Detect which cell encompasses the target text, then output its (x, y) center coordinate. 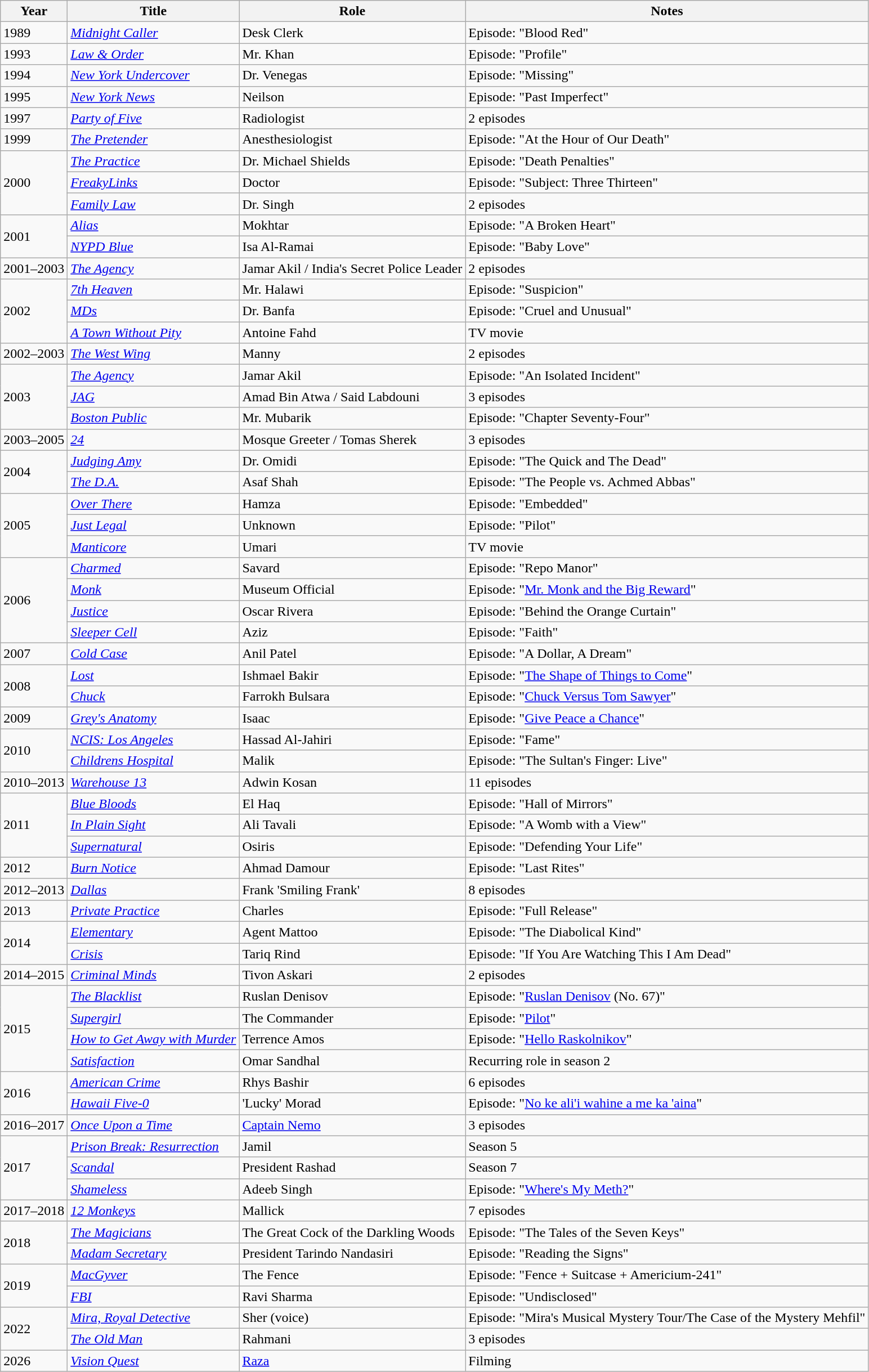
El Haq (352, 804)
Ruslan Denisov (352, 997)
2000 (34, 182)
Desk Clerk (352, 33)
Neilson (352, 97)
Episode: "Reading the Signs" (667, 1253)
Episode: "The Quick and The Dead" (667, 461)
Antoine Fahd (352, 333)
JAG (153, 397)
The Pretender (153, 140)
Episode: "Repo Manor" (667, 568)
Mr. Khan (352, 54)
Episode: "Hello Raskolnikov" (667, 1039)
The Old Man (153, 1339)
Episode: "Chapter Seventy-Four" (667, 418)
MacGyver (153, 1275)
1989 (34, 33)
President Rashad (352, 1168)
Supergirl (153, 1018)
Episode: "Baby Love" (667, 246)
Isaac (352, 718)
Farrokh Bulsara (352, 697)
Dr. Banfa (352, 311)
Madam Secretary (153, 1253)
Oscar Rivera (352, 611)
Shameless (153, 1189)
11 episodes (667, 782)
Dr. Venegas (352, 75)
Chuck (153, 697)
Mokhtar (352, 225)
Episode: "The Sultan's Finger: Live" (667, 761)
Episode: "Ruslan Denisov (No. 67)" (667, 997)
7th Heaven (153, 290)
Burn Notice (153, 868)
Aziz (352, 633)
Satisfaction (153, 1061)
American Crime (153, 1082)
Frank 'Smiling Frank' (352, 889)
Episode: "Where's My Meth?" (667, 1189)
Episode: "A Broken Heart" (667, 225)
12 Monkeys (153, 1210)
Monk (153, 589)
2008 (34, 686)
2001–2003 (34, 268)
Raza (352, 1361)
How to Get Away with Murder (153, 1039)
The Blacklist (153, 997)
2018 (34, 1243)
Episode: "Blood Red" (667, 33)
The Magicians (153, 1232)
'Lucky' Morad (352, 1104)
Recurring role in season 2 (667, 1061)
Doctor (352, 182)
The Practice (153, 161)
Once Upon a Time (153, 1125)
Museum Official (352, 589)
Episode: "Past Imperfect" (667, 97)
Criminal Minds (153, 975)
6 episodes (667, 1082)
Dr. Omidi (352, 461)
Episode: "Undisclosed" (667, 1296)
Boston Public (153, 418)
Episode: "A Dollar, A Dream" (667, 654)
Episode: "If You Are Watching This I Am Dead" (667, 954)
Omar Sandhal (352, 1061)
Ali Tavali (352, 825)
Grey's Anatomy (153, 718)
Season 5 (667, 1146)
Anil Patel (352, 654)
Over There (153, 504)
Vision Quest (153, 1361)
Episode: "Last Rites" (667, 868)
2016 (34, 1093)
2017 (34, 1168)
Anesthesiologist (352, 140)
Episode: "No ke ali'i wahine a me ka 'aina" (667, 1104)
Episode: "Behind the Orange Curtain" (667, 611)
The West Wing (153, 354)
Episode: "At the Hour of Our Death" (667, 140)
Ravi Sharma (352, 1296)
Ishmael Bakir (352, 675)
Private Practice (153, 911)
7 episodes (667, 1210)
1997 (34, 118)
2014 (34, 943)
Episode: "Hall of Mirrors" (667, 804)
NYPD Blue (153, 246)
Amad Bin Atwa / Said Labdouni (352, 397)
Episode: "Cruel and Unusual" (667, 311)
Osiris (352, 846)
Unknown (352, 525)
Umari (352, 546)
Episode: "Faith" (667, 633)
Tariq Rind (352, 954)
MDs (153, 311)
Party of Five (153, 118)
Dallas (153, 889)
1999 (34, 140)
24 (153, 440)
Jamil (352, 1146)
Adeeb Singh (352, 1189)
Year (34, 11)
FBI (153, 1296)
Justice (153, 611)
Elementary (153, 932)
2026 (34, 1361)
The D.A. (153, 482)
2002–2003 (34, 354)
Episode: "A Womb with a View" (667, 825)
Rahmani (352, 1339)
Asaf Shah (352, 482)
New York Undercover (153, 75)
Episode: "Death Penalties" (667, 161)
Mr. Halawi (352, 290)
2010–2013 (34, 782)
Childrens Hospital (153, 761)
NCIS: Los Angeles (153, 739)
Sher (voice) (352, 1318)
Dr. Singh (352, 204)
Charles (352, 911)
2004 (34, 472)
8 episodes (667, 889)
Episode: "Subject: Three Thirteen" (667, 182)
2001 (34, 236)
Tivon Askari (352, 975)
Episode: "The Tales of the Seven Keys" (667, 1232)
2003–2005 (34, 440)
Prison Break: Resurrection (153, 1146)
Jamar Akil (352, 375)
2015 (34, 1029)
Episode: "Embedded" (667, 504)
Hamza (352, 504)
Mosque Greeter / Tomas Sherek (352, 440)
Supernatural (153, 846)
Notes (667, 11)
Lost (153, 675)
2005 (34, 525)
Scandal (153, 1168)
2006 (34, 600)
Mallick (352, 1210)
Ahmad Damour (352, 868)
Captain Nemo (352, 1125)
2007 (34, 654)
Just Legal (153, 525)
Episode: "Mr. Monk and the Big Reward" (667, 589)
The Commander (352, 1018)
Mr. Mubarik (352, 418)
Isa Al-Ramai (352, 246)
Adwin Kosan (352, 782)
Episode: "The Diabolical Kind" (667, 932)
2016–2017 (34, 1125)
Rhys Bashir (352, 1082)
Hassad Al-Jahiri (352, 739)
1994 (34, 75)
A Town Without Pity (153, 333)
President Tarindo Nandasiri (352, 1253)
2002 (34, 311)
Episode: "Suspicion" (667, 290)
New York News (153, 97)
The Fence (352, 1275)
2019 (34, 1285)
Warehouse 13 (153, 782)
Episode: "Full Release" (667, 911)
Family Law (153, 204)
2012 (34, 868)
Episode: "Fence + Suitcase + Americium-241" (667, 1275)
Episode: "Missing" (667, 75)
Savard (352, 568)
2014–2015 (34, 975)
Agent Mattoo (352, 932)
Title (153, 11)
Charmed (153, 568)
Episode: "Mira's Musical Mystery Tour/The Case of the Mystery Mehfil" (667, 1318)
1995 (34, 97)
Episode: "Defending Your Life" (667, 846)
Episode: "The People vs. Achmed Abbas" (667, 482)
2009 (34, 718)
Midnight Caller (153, 33)
Season 7 (667, 1168)
Episode: "An Isolated Incident" (667, 375)
1993 (34, 54)
2011 (34, 825)
Cold Case (153, 654)
Malik (352, 761)
Filming (667, 1361)
Episode: "Chuck Versus Tom Sawyer" (667, 697)
Episode: "Profile" (667, 54)
Jamar Akil / India's Secret Police Leader (352, 268)
2012–2013 (34, 889)
Blue Bloods (153, 804)
2017–2018 (34, 1210)
Manticore (153, 546)
Hawaii Five-0 (153, 1104)
Episode: "Fame" (667, 739)
Crisis (153, 954)
Sleeper Cell (153, 633)
Mira, Royal Detective (153, 1318)
Manny (352, 354)
Radiologist (352, 118)
FreakyLinks (153, 182)
Role (352, 11)
The Great Cock of the Darkling Woods (352, 1232)
Episode: "Give Peace a Chance" (667, 718)
Judging Amy (153, 461)
2010 (34, 750)
Alias (153, 225)
2003 (34, 397)
2022 (34, 1329)
Law & Order (153, 54)
Episode: "The Shape of Things to Come" (667, 675)
Terrence Amos (352, 1039)
In Plain Sight (153, 825)
Dr. Michael Shields (352, 161)
2013 (34, 911)
